Output the (X, Y) coordinate of the center of the cell containing the given text.  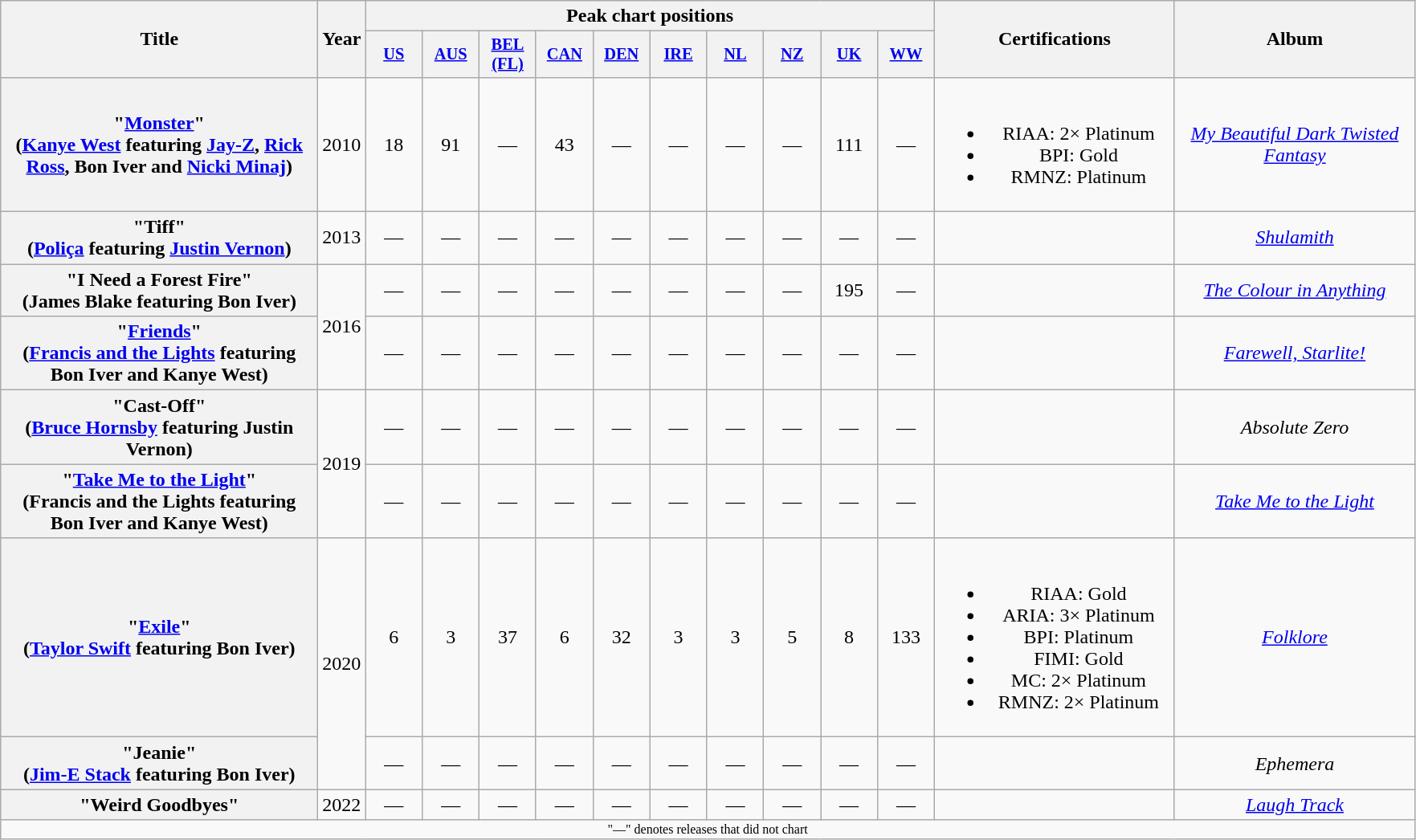
"Monster"(Kanye West featuring Jay-Z, Rick Ross, Bon Iver and Nicki Minaj) (159, 145)
8 (850, 638)
Laugh Track (1295, 805)
"Cast-Off"(Bruce Hornsby featuring Justin Vernon) (159, 427)
111 (850, 145)
NL (736, 55)
UK (850, 55)
Shulamith (1295, 238)
WW (906, 55)
"Jeanie"(Jim-E Stack featuring Bon Iver) (159, 763)
Folklore (1295, 638)
37 (508, 638)
"Exile"(Taylor Swift featuring Bon Iver) (159, 638)
2019 (342, 464)
"Friends"(Francis and the Lights featuring Bon Iver and Kanye West) (159, 353)
"Weird Goodbyes" (159, 805)
5 (792, 638)
2010 (342, 145)
Year (342, 39)
2016 (342, 328)
195 (850, 291)
"I Need a Forest Fire"(James Blake featuring Bon Iver) (159, 291)
Take Me to the Light (1295, 501)
BEL (FL) (508, 55)
2022 (342, 805)
Title (159, 39)
Ephemera (1295, 763)
2013 (342, 238)
"Take Me to the Light"(Francis and the Lights featuring Bon Iver and Kanye West) (159, 501)
91 (451, 145)
NZ (792, 55)
RIAA: 2× PlatinumBPI: GoldRMNZ: Platinum (1054, 145)
133 (906, 638)
Farewell, Starlite! (1295, 353)
CAN (564, 55)
My Beautiful Dark Twisted Fantasy (1295, 145)
Peak chart positions (651, 16)
Album (1295, 39)
"—" denotes releases that did not chart (708, 830)
The Colour in Anything (1295, 291)
Certifications (1054, 39)
32 (622, 638)
Absolute Zero (1295, 427)
US (394, 55)
18 (394, 145)
43 (564, 145)
RIAA: GoldARIA: 3× PlatinumBPI: PlatinumFIMI: GoldMC: 2× PlatinumRMNZ: 2× Platinum (1054, 638)
"Tiff"(Poliça featuring Justin Vernon) (159, 238)
AUS (451, 55)
DEN (622, 55)
IRE (678, 55)
2020 (342, 663)
